Extract the [X, Y] coordinate from the center of the cell holding the provided text.  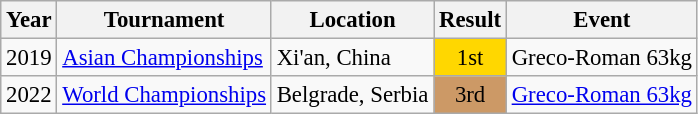
2019 [29, 58]
Xi'an, China [352, 58]
1st [470, 58]
World Championships [164, 95]
Tournament [164, 20]
Result [470, 20]
Location [352, 20]
3rd [470, 95]
Year [29, 20]
Event [602, 20]
2022 [29, 95]
Asian Championships [164, 58]
Belgrade, Serbia [352, 95]
